Capture the cell that displays the provided text and extract its [x, y] central coordinate. 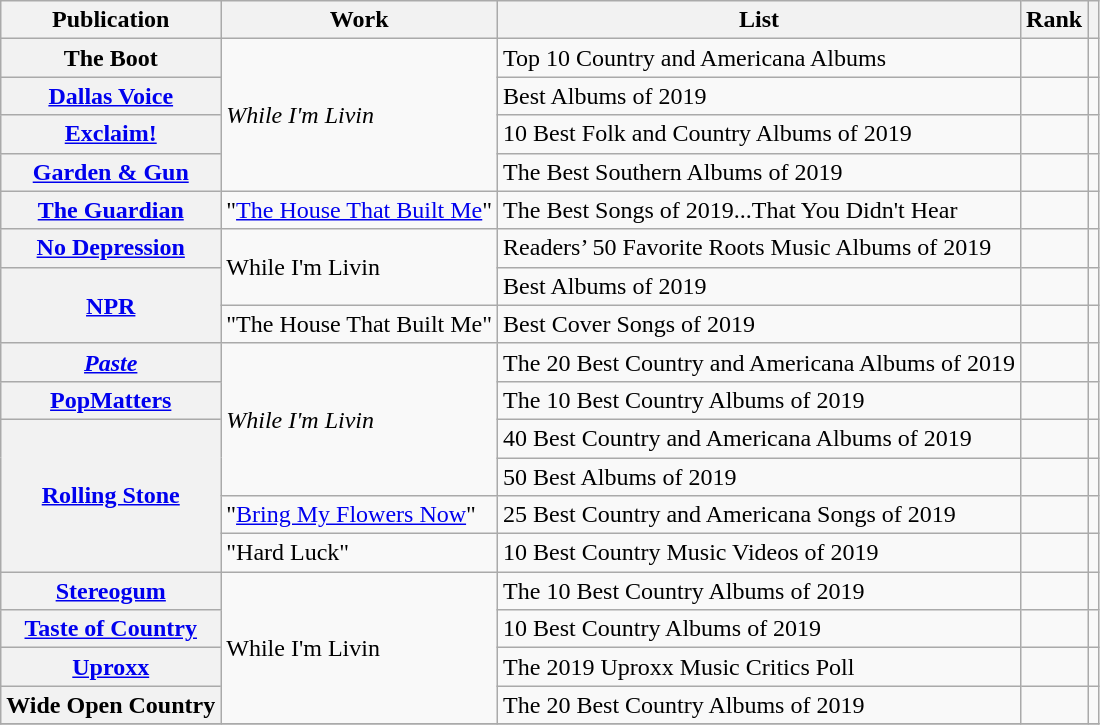
Paste [111, 362]
50 Best Albums of 2019 [760, 477]
Stereogum [111, 591]
10 Best Country Albums of 2019 [760, 629]
Dallas Voice [111, 96]
Work [360, 20]
10 Best Country Music Videos of 2019 [760, 553]
Readers’ 50 Favorite Roots Music Albums of 2019 [760, 248]
The Boot [111, 58]
Uproxx [111, 667]
Taste of Country [111, 629]
Wide Open Country [111, 705]
The Best Southern Albums of 2019 [760, 172]
Garden & Gun [111, 172]
List [760, 20]
No Depression [111, 248]
Publication [111, 20]
The 2019 Uproxx Music Critics Poll [760, 667]
Rank [1054, 20]
PopMatters [111, 400]
NPR [111, 305]
Best Cover Songs of 2019 [760, 324]
Exclaim! [111, 134]
"Hard Luck" [360, 553]
The 20 Best Country and Americana Albums of 2019 [760, 362]
10 Best Folk and Country Albums of 2019 [760, 134]
40 Best Country and Americana Albums of 2019 [760, 438]
The Best Songs of 2019...That You Didn't Hear [760, 210]
"Bring My Flowers Now" [360, 515]
25 Best Country and Americana Songs of 2019 [760, 515]
Top 10 Country and Americana Albums [760, 58]
Rolling Stone [111, 495]
The 20 Best Country Albums of 2019 [760, 705]
The Guardian [111, 210]
